Extract the (x, y) coordinate from the center of the cell holding the provided text.  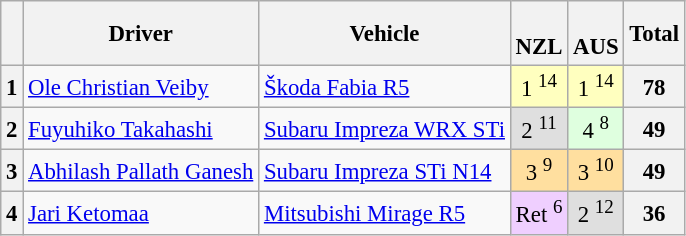
78 (654, 87)
2 11 (538, 129)
Subaru Impreza WRX STi (385, 129)
3 (12, 171)
Driver (141, 34)
Subaru Impreza STi N14 (385, 171)
Fuyuhiko Takahashi (141, 129)
4 8 (596, 129)
AUS (596, 34)
Mitsubishi Mirage R5 (385, 213)
4 (12, 213)
Total (654, 34)
Abhilash Pallath Ganesh (141, 171)
Ret 6 (538, 213)
Ole Christian Veiby (141, 87)
1 (12, 87)
Vehicle (385, 34)
Škoda Fabia R5 (385, 87)
3 9 (538, 171)
2 (12, 129)
3 10 (596, 171)
36 (654, 213)
2 12 (596, 213)
NZL (538, 34)
Jari Ketomaa (141, 213)
